Scan for the cell matching the given text and deliver its (x, y) coordinate at center. 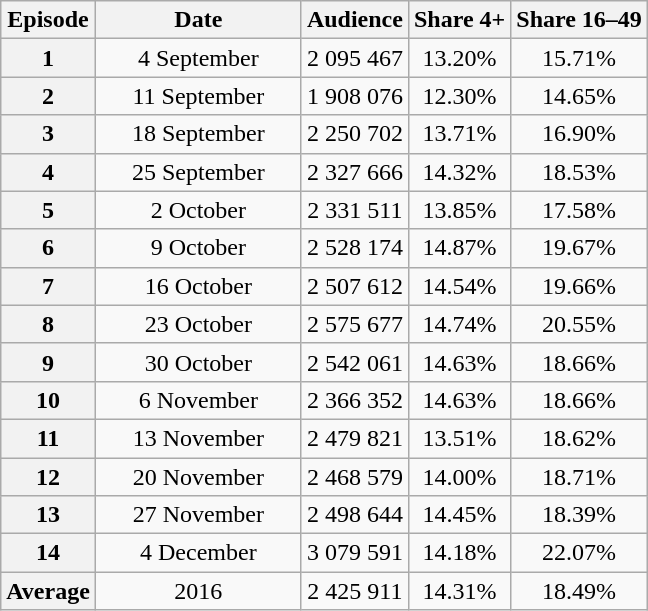
30 October (198, 362)
5 (48, 210)
19.67% (580, 248)
13 November (198, 438)
14.32% (459, 172)
14.00% (459, 477)
2 366 352 (354, 400)
2 331 511 (354, 210)
10 (48, 400)
6 (48, 248)
13 (48, 515)
12 (48, 477)
18.39% (580, 515)
6 November (198, 400)
18.49% (580, 591)
18 September (198, 134)
Share 16–49 (580, 20)
17.58% (580, 210)
2016 (198, 591)
27 November (198, 515)
18.62% (580, 438)
2 507 612 (354, 286)
2 479 821 (354, 438)
Share 4+ (459, 20)
2 095 467 (354, 58)
14.87% (459, 248)
9 October (198, 248)
4 December (198, 553)
14.74% (459, 324)
20 November (198, 477)
19.66% (580, 286)
1 (48, 58)
18.71% (580, 477)
4 September (198, 58)
16.90% (580, 134)
Audience (354, 20)
2 542 061 (354, 362)
2 October (198, 210)
Date (198, 20)
15.71% (580, 58)
14.45% (459, 515)
4 (48, 172)
18.53% (580, 172)
14.65% (580, 96)
2 528 174 (354, 248)
Average (48, 591)
14.18% (459, 553)
25 September (198, 172)
7 (48, 286)
11 (48, 438)
20.55% (580, 324)
14.31% (459, 591)
2 327 666 (354, 172)
2 250 702 (354, 134)
1 908 076 (354, 96)
12.30% (459, 96)
16 October (198, 286)
9 (48, 362)
2 (48, 96)
13.51% (459, 438)
11 September (198, 96)
14 (48, 553)
22.07% (580, 553)
3 079 591 (354, 553)
13.20% (459, 58)
3 (48, 134)
14.54% (459, 286)
2 468 579 (354, 477)
13.85% (459, 210)
13.71% (459, 134)
8 (48, 324)
2 425 911 (354, 591)
Episode (48, 20)
2 498 644 (354, 515)
23 October (198, 324)
2 575 677 (354, 324)
